Capture the cell that displays the provided text and extract its [X, Y] central coordinate. 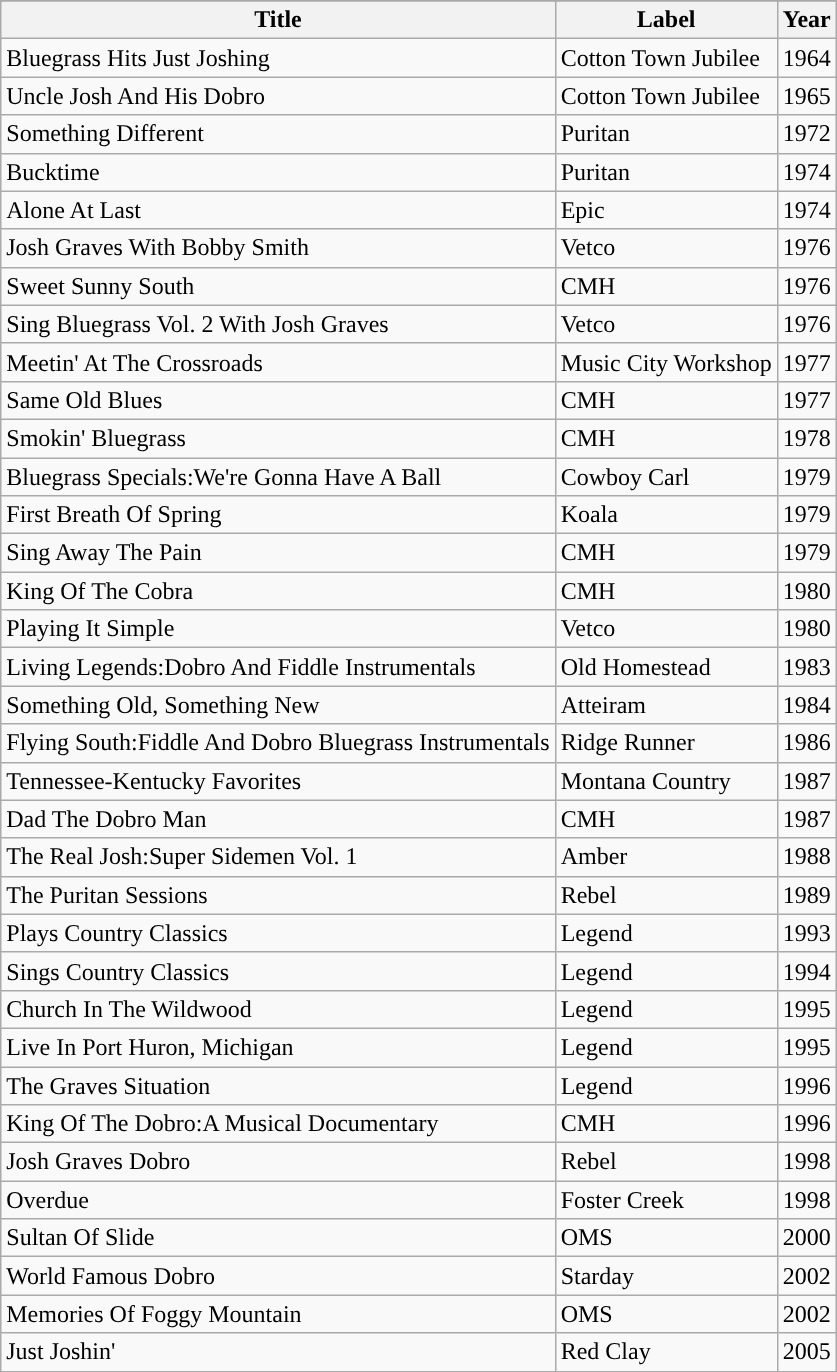
Plays Country Classics [278, 933]
1983 [806, 667]
Smokin' Bluegrass [278, 438]
Sing Away The Pain [278, 553]
2005 [806, 1352]
Flying South:Fiddle And Dobro Bluegrass Instrumentals [278, 743]
Sultan Of Slide [278, 1238]
Atteiram [666, 705]
Sweet Sunny South [278, 286]
Just Joshin' [278, 1352]
1986 [806, 743]
Alone At Last [278, 210]
1972 [806, 134]
Memories Of Foggy Mountain [278, 1314]
World Famous Dobro [278, 1276]
Year [806, 20]
The Graves Situation [278, 1085]
1988 [806, 857]
Cowboy Carl [666, 477]
1994 [806, 971]
Title [278, 20]
King Of The Dobro:A Musical Documentary [278, 1124]
Red Clay [666, 1352]
First Breath Of Spring [278, 515]
1978 [806, 438]
Uncle Josh And His Dobro [278, 96]
Bluegrass Specials:We're Gonna Have A Ball [278, 477]
Something Different [278, 134]
2000 [806, 1238]
Meetin' At The Crossroads [278, 362]
Sing Bluegrass Vol. 2 With Josh Graves [278, 324]
Montana Country [666, 781]
Overdue [278, 1200]
Josh Graves Dobro [278, 1162]
Playing It Simple [278, 629]
Starday [666, 1276]
Label [666, 20]
Live In Port Huron, Michigan [278, 1047]
Tennessee-Kentucky Favorites [278, 781]
1965 [806, 96]
Amber [666, 857]
Foster Creek [666, 1200]
1989 [806, 895]
Bucktime [278, 172]
1964 [806, 58]
Music City Workshop [666, 362]
Same Old Blues [278, 400]
Church In The Wildwood [278, 1009]
1993 [806, 933]
Bluegrass Hits Just Joshing [278, 58]
Koala [666, 515]
Something Old, Something New [278, 705]
King Of The Cobra [278, 591]
Sings Country Classics [278, 971]
Dad The Dobro Man [278, 819]
The Real Josh:Super Sidemen Vol. 1 [278, 857]
Ridge Runner [666, 743]
Epic [666, 210]
The Puritan Sessions [278, 895]
Living Legends:Dobro And Fiddle Instrumentals [278, 667]
Old Homestead [666, 667]
Josh Graves With Bobby Smith [278, 248]
1984 [806, 705]
